Provide the (X, Y) coordinate of the cell's center where the given text is located.  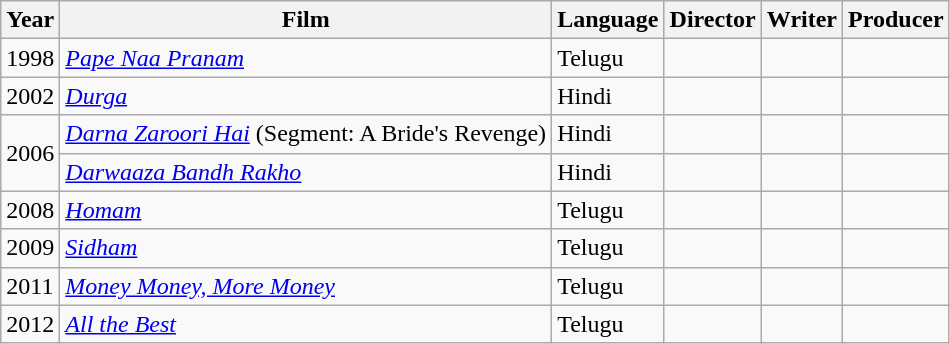
Homam (306, 210)
Durga (306, 96)
Year (30, 20)
1998 (30, 58)
Darwaaza Bandh Rakho (306, 172)
2008 (30, 210)
Producer (896, 20)
Language (608, 20)
All the Best (306, 324)
2002 (30, 96)
Pape Naa Pranam (306, 58)
2011 (30, 286)
2006 (30, 153)
Darna Zaroori Hai (Segment: A Bride's Revenge) (306, 134)
2012 (30, 324)
2009 (30, 248)
Director (712, 20)
Money Money, More Money (306, 286)
Writer (802, 20)
Sidham (306, 248)
Film (306, 20)
